Identify which cell holds the provided text, then report its (X, Y) central coordinate. 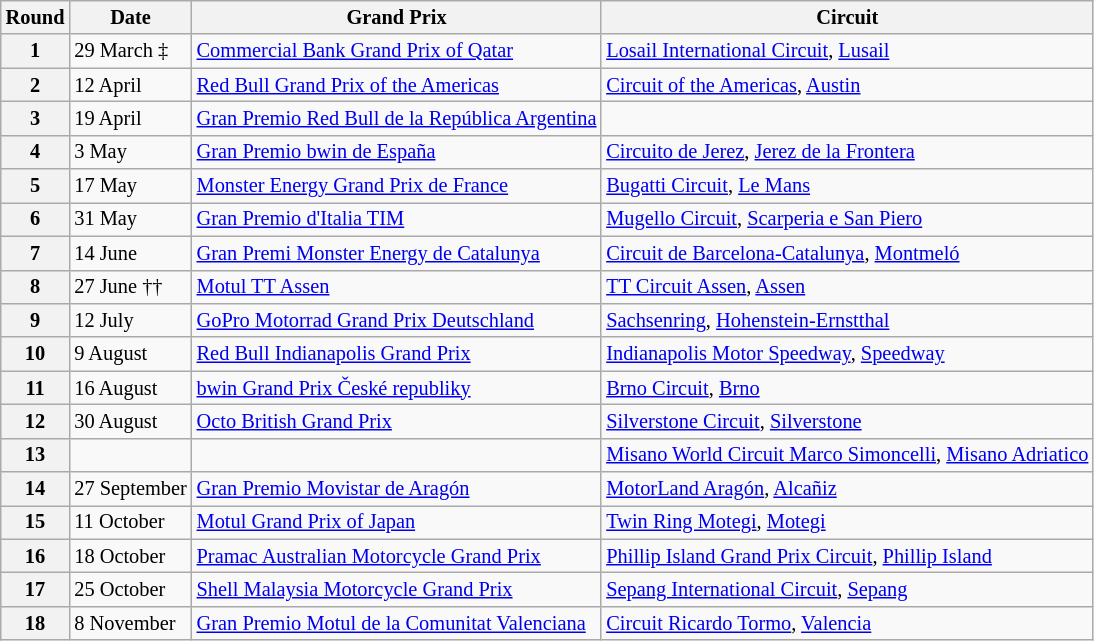
Gran Premio d'Italia TIM (397, 219)
18 (36, 623)
Circuit of the Americas, Austin (847, 85)
11 (36, 388)
27 June †† (130, 287)
5 (36, 186)
9 (36, 320)
7 (36, 253)
GoPro Motorrad Grand Prix Deutschland (397, 320)
25 October (130, 589)
17 (36, 589)
14 June (130, 253)
9 August (130, 354)
Circuit (847, 17)
Bugatti Circuit, Le Mans (847, 186)
Brno Circuit, Brno (847, 388)
14 (36, 489)
Pramac Australian Motorcycle Grand Prix (397, 556)
12 (36, 421)
TT Circuit Assen, Assen (847, 287)
Gran Premio Motul de la Comunitat Valenciana (397, 623)
Octo British Grand Prix (397, 421)
4 (36, 152)
bwin Grand Prix České republiky (397, 388)
12 July (130, 320)
Gran Premio Movistar de Aragón (397, 489)
Commercial Bank Grand Prix of Qatar (397, 51)
30 August (130, 421)
Misano World Circuit Marco Simoncelli, Misano Adriatico (847, 455)
1 (36, 51)
Phillip Island Grand Prix Circuit, Phillip Island (847, 556)
3 (36, 118)
Round (36, 17)
Shell Malaysia Motorcycle Grand Prix (397, 589)
3 May (130, 152)
Indianapolis Motor Speedway, Speedway (847, 354)
27 September (130, 489)
10 (36, 354)
Motul Grand Prix of Japan (397, 522)
Gran Premi Monster Energy de Catalunya (397, 253)
Sachsenring, Hohenstein-Ernstthal (847, 320)
Motul TT Assen (397, 287)
Red Bull Indianapolis Grand Prix (397, 354)
31 May (130, 219)
Circuit Ricardo Tormo, Valencia (847, 623)
Date (130, 17)
Circuito de Jerez, Jerez de la Frontera (847, 152)
29 March ‡ (130, 51)
Sepang International Circuit, Sepang (847, 589)
15 (36, 522)
17 May (130, 186)
16 (36, 556)
Silverstone Circuit, Silverstone (847, 421)
Grand Prix (397, 17)
Circuit de Barcelona-Catalunya, Montmeló (847, 253)
16 August (130, 388)
19 April (130, 118)
Losail International Circuit, Lusail (847, 51)
Red Bull Grand Prix of the Americas (397, 85)
8 November (130, 623)
Mugello Circuit, Scarperia e San Piero (847, 219)
Gran Premio Red Bull de la República Argentina (397, 118)
8 (36, 287)
Twin Ring Motegi, Motegi (847, 522)
13 (36, 455)
11 October (130, 522)
6 (36, 219)
2 (36, 85)
MotorLand Aragón, Alcañiz (847, 489)
Gran Premio bwin de España (397, 152)
Monster Energy Grand Prix de France (397, 186)
12 April (130, 85)
18 October (130, 556)
